Detect which cell encompasses the target text, then output its [x, y] center coordinate. 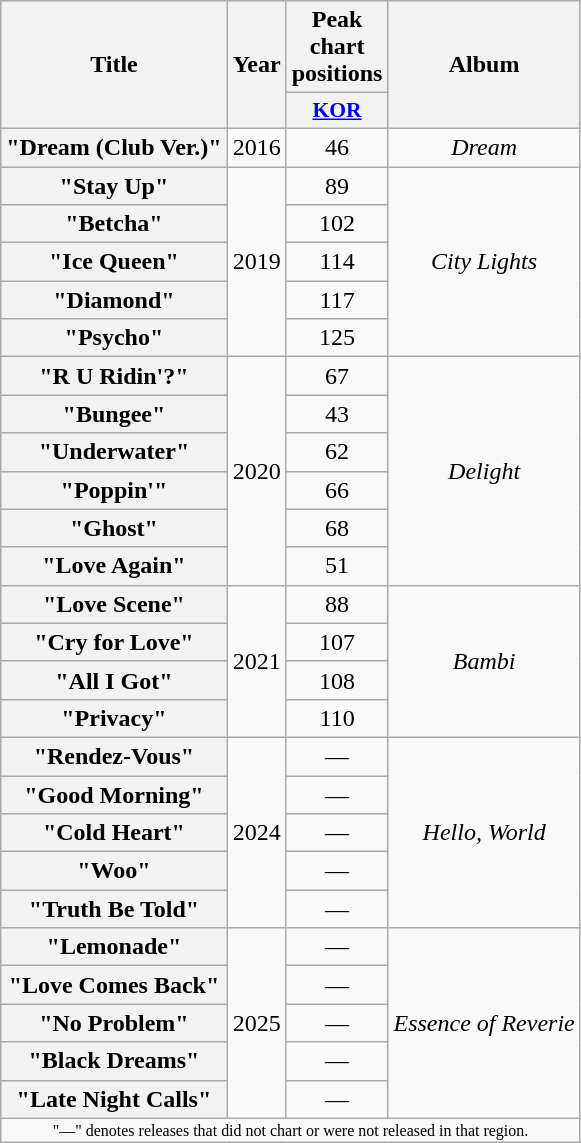
114 [337, 262]
"Privacy" [114, 718]
108 [337, 680]
"Stay Up" [114, 185]
Dream [484, 147]
"Psycho" [114, 338]
117 [337, 300]
102 [337, 224]
Album [484, 65]
88 [337, 604]
46 [337, 147]
"Good Morning" [114, 795]
City Lights [484, 261]
2016 [256, 147]
Title [114, 65]
"Ghost" [114, 528]
"Woo" [114, 871]
"Betcha" [114, 224]
125 [337, 338]
67 [337, 376]
43 [337, 414]
"R U Ridin'?" [114, 376]
"Diamond" [114, 300]
Peak chartpositions [337, 47]
"Love Again" [114, 566]
"Dream (Club Ver.)" [114, 147]
89 [337, 185]
Delight [484, 471]
"Late Night Calls" [114, 1099]
"Ice Queen" [114, 262]
62 [337, 452]
"Cold Heart" [114, 833]
"Lemonade" [114, 947]
"Truth Be Told" [114, 909]
"All I Got" [114, 680]
68 [337, 528]
"Bungee" [114, 414]
"Love Scene" [114, 604]
66 [337, 490]
KOR [337, 111]
"—" denotes releases that did not chart or were not released in that region. [291, 1130]
"No Problem" [114, 1023]
"Black Dreams" [114, 1061]
2025 [256, 1023]
2020 [256, 471]
110 [337, 718]
"Love Comes Back" [114, 985]
"Underwater" [114, 452]
51 [337, 566]
Year [256, 65]
Bambi [484, 661]
"Poppin'" [114, 490]
2024 [256, 832]
Hello, World [484, 832]
"Cry for Love" [114, 642]
2019 [256, 261]
107 [337, 642]
2021 [256, 661]
Essence of Reverie [484, 1023]
"Rendez-Vous" [114, 756]
